Pinpoint the cell where the given text exists, returning its (x, y) midpoint coordinate. 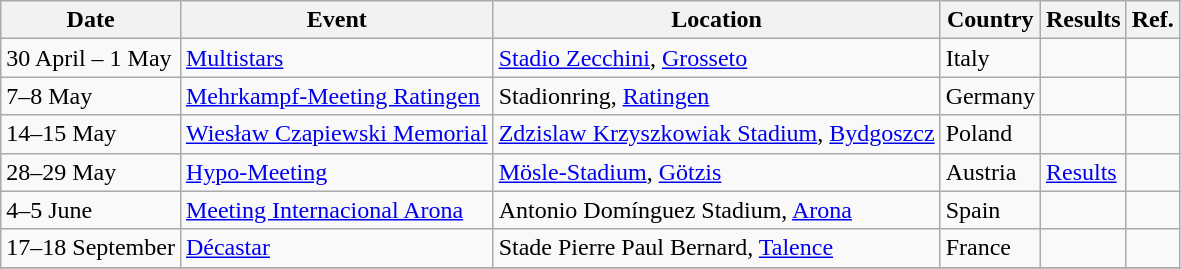
Stadio Zecchini, Grosseto (716, 58)
Austria (990, 172)
Stade Pierre Paul Bernard, Talence (716, 248)
30 April – 1 May (91, 58)
Country (990, 20)
Event (336, 20)
4–5 June (91, 210)
Zdzislaw Krzyszkowiak Stadium, Bydgoszcz (716, 134)
14–15 May (91, 134)
Meeting Internacional Arona (336, 210)
Mösle-Stadium, Götzis (716, 172)
Germany (990, 96)
Multistars (336, 58)
Wiesław Czapiewski Memorial (336, 134)
Poland (990, 134)
28–29 May (91, 172)
7–8 May (91, 96)
Antonio Domínguez Stadium, Arona (716, 210)
Décastar (336, 248)
Ref. (1152, 20)
Spain (990, 210)
Italy (990, 58)
17–18 September (91, 248)
France (990, 248)
Hypo-Meeting (336, 172)
Location (716, 20)
Mehrkampf-Meeting Ratingen (336, 96)
Date (91, 20)
Stadionring, Ratingen (716, 96)
